For the text-containing cell, return its midpoint in (x, y) coordinate format. 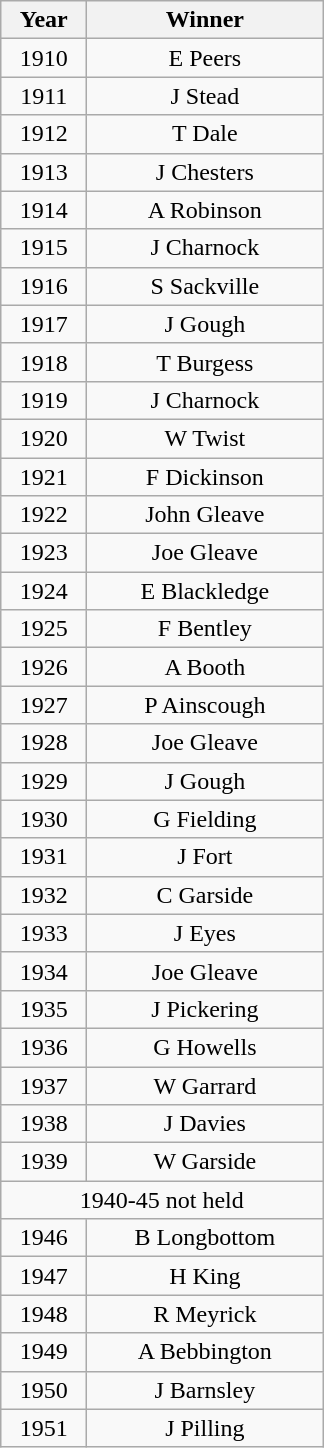
1914 (44, 210)
J Davies (205, 1124)
A Booth (205, 667)
J Pilling (205, 1428)
1913 (44, 172)
Year (44, 20)
1946 (44, 1238)
1948 (44, 1314)
J Pickering (205, 1009)
1912 (44, 134)
1950 (44, 1390)
1929 (44, 781)
1940-45 not held (162, 1200)
1924 (44, 591)
1917 (44, 324)
John Gleave (205, 515)
S Sackville (205, 286)
1918 (44, 362)
W Garrard (205, 1085)
1922 (44, 515)
1920 (44, 438)
1927 (44, 705)
1947 (44, 1276)
1935 (44, 1009)
H King (205, 1276)
1931 (44, 857)
1928 (44, 743)
G Howells (205, 1047)
1919 (44, 400)
1939 (44, 1162)
T Dale (205, 134)
1938 (44, 1124)
C Garside (205, 895)
J Fort (205, 857)
F Bentley (205, 629)
1915 (44, 248)
R Meyrick (205, 1314)
G Fielding (205, 819)
W Garside (205, 1162)
E Blackledge (205, 591)
J Barnsley (205, 1390)
E Peers (205, 58)
1923 (44, 553)
1925 (44, 629)
1934 (44, 971)
1932 (44, 895)
T Burgess (205, 362)
1933 (44, 933)
Winner (205, 20)
A Robinson (205, 210)
J Chesters (205, 172)
1921 (44, 477)
1949 (44, 1352)
B Longbottom (205, 1238)
1911 (44, 96)
J Stead (205, 96)
F Dickinson (205, 477)
A Bebbington (205, 1352)
1916 (44, 286)
1951 (44, 1428)
J Eyes (205, 933)
1930 (44, 819)
1926 (44, 667)
1937 (44, 1085)
1910 (44, 58)
1936 (44, 1047)
W Twist (205, 438)
P Ainscough (205, 705)
